Provide the (X, Y) coordinate of the cell's center where the given text is located.  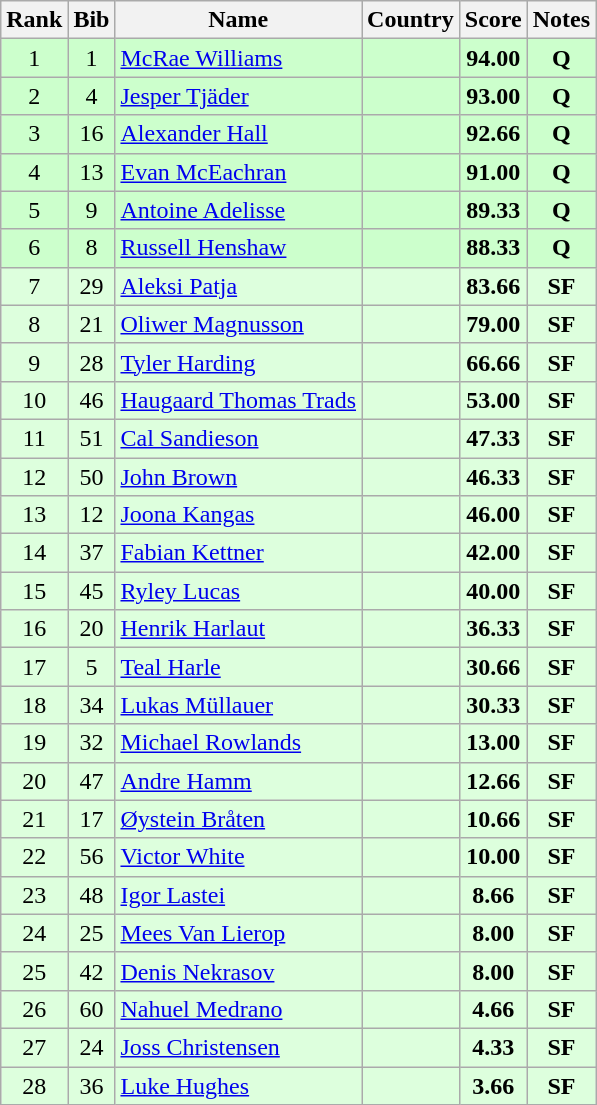
19 (34, 743)
88.33 (493, 248)
32 (92, 743)
15 (34, 591)
34 (92, 705)
13.00 (493, 743)
79.00 (493, 324)
Country (411, 20)
83.66 (493, 286)
Evan McEachran (238, 172)
22 (34, 857)
Bib (92, 20)
23 (34, 895)
93.00 (493, 96)
14 (34, 553)
Denis Nekrasov (238, 971)
John Brown (238, 477)
12.66 (493, 781)
3.66 (493, 1085)
Alexander Hall (238, 134)
47 (92, 781)
Mees Van Lierop (238, 933)
Joona Kangas (238, 515)
Name (238, 20)
2 (34, 96)
45 (92, 591)
Teal Harle (238, 667)
42.00 (493, 553)
42 (92, 971)
36 (92, 1085)
6 (34, 248)
Fabian Kettner (238, 553)
7 (34, 286)
53.00 (493, 400)
10.66 (493, 819)
4.33 (493, 1047)
29 (92, 286)
8.66 (493, 895)
Henrik Harlaut (238, 629)
46 (92, 400)
60 (92, 1009)
30.33 (493, 705)
89.33 (493, 210)
Øystein Bråten (238, 819)
Haugaard Thomas Trads (238, 400)
Luke Hughes (238, 1085)
Jesper Tjäder (238, 96)
40.00 (493, 591)
Ryley Lucas (238, 591)
Joss Christensen (238, 1047)
3 (34, 134)
56 (92, 857)
18 (34, 705)
48 (92, 895)
10 (34, 400)
McRae Williams (238, 58)
Notes (561, 20)
Russell Henshaw (238, 248)
26 (34, 1009)
Michael Rowlands (238, 743)
94.00 (493, 58)
30.66 (493, 667)
47.33 (493, 438)
91.00 (493, 172)
Rank (34, 20)
10.00 (493, 857)
Cal Sandieson (238, 438)
Nahuel Medrano (238, 1009)
Andre Hamm (238, 781)
46.33 (493, 477)
Oliwer Magnusson (238, 324)
Aleksi Patja (238, 286)
27 (34, 1047)
Lukas Müllauer (238, 705)
11 (34, 438)
66.66 (493, 362)
51 (92, 438)
Score (493, 20)
Igor Lastei (238, 895)
50 (92, 477)
Victor White (238, 857)
4.66 (493, 1009)
Antoine Adelisse (238, 210)
36.33 (493, 629)
92.66 (493, 134)
Tyler Harding (238, 362)
46.00 (493, 515)
37 (92, 553)
